Identify which cell holds the provided text, then report its [X, Y] central coordinate. 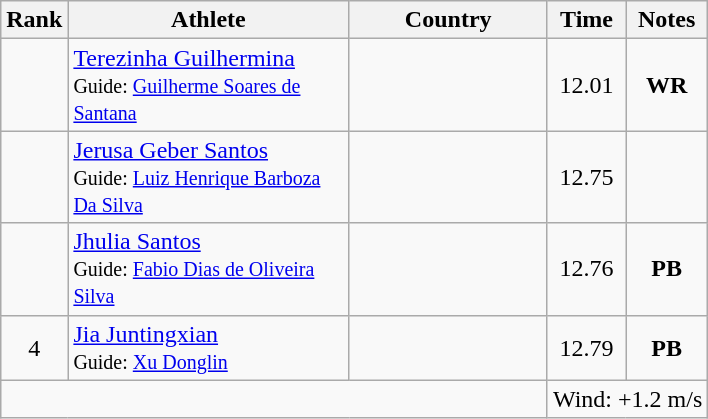
Jia JuntingxianGuide: Xu Donglin [208, 348]
Jerusa Geber SantosGuide: Luiz Henrique Barboza Da Silva [208, 177]
12.01 [586, 85]
Jhulia SantosGuide: Fabio Dias de Oliveira Silva [208, 269]
WR [667, 85]
Notes [667, 20]
Country [448, 20]
12.79 [586, 348]
Rank [34, 20]
12.75 [586, 177]
Wind: +1.2 m/s [627, 399]
Time [586, 20]
12.76 [586, 269]
Terezinha GuilherminaGuide: Guilherme Soares de Santana [208, 85]
Athlete [208, 20]
4 [34, 348]
